For the text-containing cell, return its midpoint in [X, Y] coordinate format. 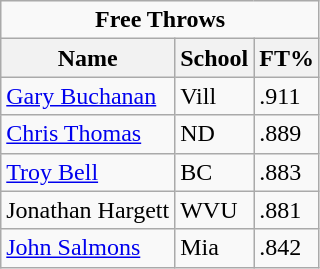
.842 [287, 248]
.889 [287, 134]
John Salmons [88, 248]
WVU [214, 210]
Gary Buchanan [88, 96]
Chris Thomas [88, 134]
ND [214, 134]
Troy Bell [88, 172]
Mia [214, 248]
Name [88, 58]
.911 [287, 96]
.881 [287, 210]
School [214, 58]
FT% [287, 58]
Vill [214, 96]
Free Throws [160, 20]
BC [214, 172]
Jonathan Hargett [88, 210]
.883 [287, 172]
